Capture the cell that displays the provided text and extract its (x, y) central coordinate. 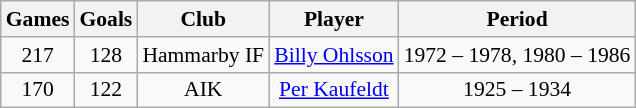
217 (38, 55)
128 (106, 55)
Billy Ohlsson (334, 55)
Goals (106, 19)
Player (334, 19)
AIK (203, 90)
Period (518, 19)
1972 – 1978, 1980 – 1986 (518, 55)
170 (38, 90)
122 (106, 90)
1925 – 1934 (518, 90)
Hammarby IF (203, 55)
Games (38, 19)
Per Kaufeldt (334, 90)
Club (203, 19)
